Find where the given text appears and provide that cell's center as (x, y) coordinate. 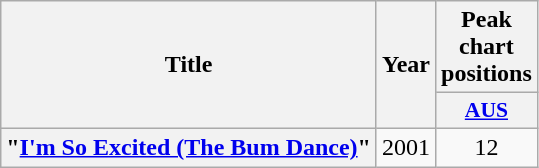
12 (487, 147)
Title (189, 65)
Peak chart positions (487, 47)
"I'm So Excited (The Bum Dance)" (189, 147)
AUS (487, 111)
Year (406, 65)
2001 (406, 147)
